Provide the [X, Y] coordinate of the cell's center where the given text is located.  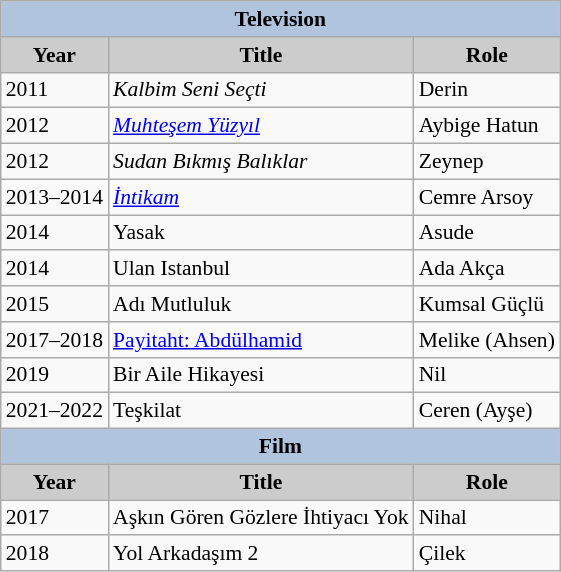
Nil [487, 375]
Yol Arkadaşım 2 [261, 554]
Cemre Arsoy [487, 197]
Sudan Bıkmış Balıklar [261, 162]
2021–2022 [54, 411]
Aşkın Gören Gözlere İhtiyacı Yok [261, 518]
Muhteşem Yüzyıl [261, 126]
Television [280, 19]
Aybige Hatun [487, 126]
Çilek [487, 554]
2017–2018 [54, 340]
Ada Akça [487, 269]
Nihal [487, 518]
2017 [54, 518]
Adı Mutluluk [261, 304]
İntikam [261, 197]
Film [280, 447]
Bir Aile Hikayesi [261, 375]
Ulan Istanbul [261, 269]
2015 [54, 304]
Teşkilat [261, 411]
Payitaht: Abdülhamid [261, 340]
Derin [487, 90]
2018 [54, 554]
Kumsal Güçlü [487, 304]
Melike (Ahsen) [487, 340]
Kalbim Seni Seçti [261, 90]
Asude [487, 233]
2013–2014 [54, 197]
2019 [54, 375]
Yasak [261, 233]
Zeynep [487, 162]
2011 [54, 90]
Ceren (Ayşe) [487, 411]
